Find where the given text appears and provide that cell's center as [X, Y] coordinate. 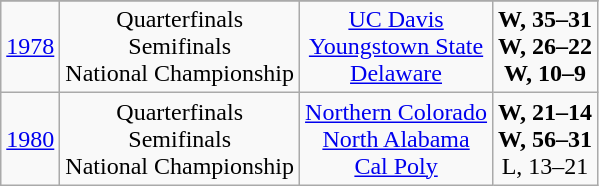
W, 21–14W, 56–31L, 13–21 [546, 139]
1978 [30, 47]
W, 35–31W, 26–22W, 10–9 [546, 47]
1980 [30, 139]
Northern ColoradoNorth AlabamaCal Poly [396, 139]
UC DavisYoungstown StateDelaware [396, 47]
